From the cell containing the given text, extract its center point as (X, Y) coordinate. 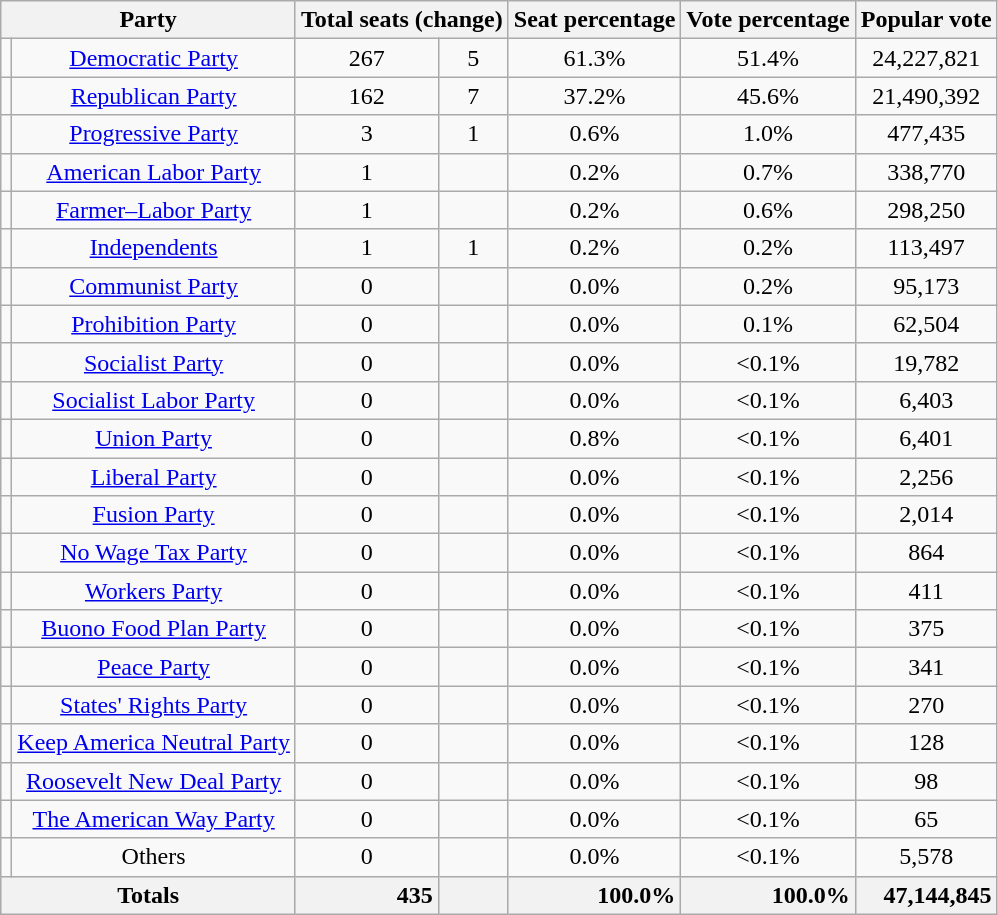
Republican Party (154, 96)
Democratic Party (154, 58)
61.3% (594, 58)
Fusion Party (154, 515)
5,578 (926, 857)
341 (926, 667)
Seat percentage (594, 20)
Vote percentage (768, 20)
0.1% (768, 324)
Peace Party (154, 667)
Independents (154, 248)
American Labor Party (154, 172)
270 (926, 705)
Union Party (154, 438)
21,490,392 (926, 96)
864 (926, 553)
477,435 (926, 134)
3 (366, 134)
435 (366, 895)
113,497 (926, 248)
267 (366, 58)
47,144,845 (926, 895)
States' Rights Party (154, 705)
0.7% (768, 172)
1.0% (768, 134)
7 (473, 96)
98 (926, 781)
Totals (148, 895)
Prohibition Party (154, 324)
65 (926, 819)
0.8% (594, 438)
37.2% (594, 96)
298,250 (926, 210)
Total seats (change) (402, 20)
162 (366, 96)
2,014 (926, 515)
5 (473, 58)
Socialist Labor Party (154, 400)
No Wage Tax Party (154, 553)
6,401 (926, 438)
Liberal Party (154, 477)
Roosevelt New Deal Party (154, 781)
375 (926, 629)
Progressive Party (154, 134)
Party (148, 20)
62,504 (926, 324)
24,227,821 (926, 58)
6,403 (926, 400)
45.6% (768, 96)
Workers Party (154, 591)
The American Way Party (154, 819)
Communist Party (154, 286)
Buono Food Plan Party (154, 629)
95,173 (926, 286)
Keep America Neutral Party (154, 743)
2,256 (926, 477)
128 (926, 743)
338,770 (926, 172)
411 (926, 591)
Others (154, 857)
Socialist Party (154, 362)
Farmer–Labor Party (154, 210)
Popular vote (926, 20)
19,782 (926, 362)
51.4% (768, 58)
